For the text-containing cell, return its midpoint in (x, y) coordinate format. 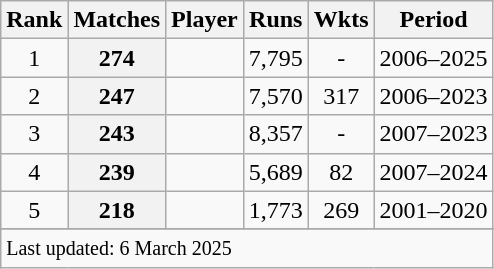
5,689 (276, 172)
317 (341, 96)
3 (34, 134)
82 (341, 172)
2001–2020 (434, 210)
1,773 (276, 210)
Period (434, 20)
2 (34, 96)
Matches (117, 20)
2006–2025 (434, 58)
Wkts (341, 20)
247 (117, 96)
8,357 (276, 134)
7,795 (276, 58)
Last updated: 6 March 2025 (247, 248)
2007–2024 (434, 172)
1 (34, 58)
269 (341, 210)
2007–2023 (434, 134)
7,570 (276, 96)
Runs (276, 20)
2006–2023 (434, 96)
243 (117, 134)
239 (117, 172)
4 (34, 172)
Player (205, 20)
Rank (34, 20)
5 (34, 210)
274 (117, 58)
218 (117, 210)
